Output the [x, y] coordinate of the center of the cell containing the given text.  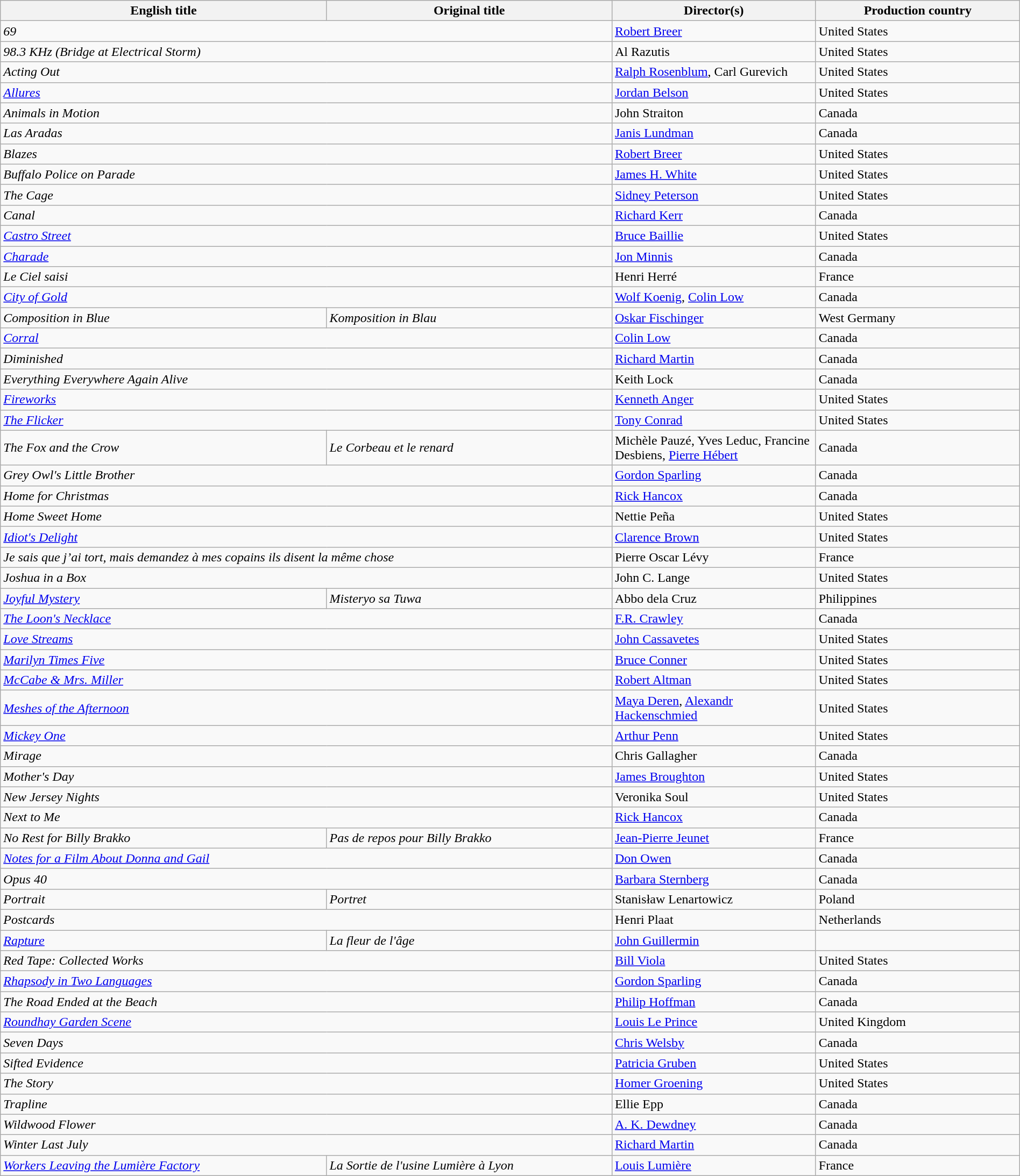
Home Sweet Home [307, 516]
James Broughton [713, 776]
Richard Kerr [713, 215]
Barbara Sternberg [713, 879]
Veronika Soul [713, 797]
Wolf Koenig, Colin Low [713, 297]
Henri Herré [713, 277]
John Guillermin [713, 940]
98.3 KHz (Bridge at Electrical Storm) [307, 52]
Al Razutis [713, 52]
Philippines [918, 598]
Portret [469, 899]
Opus 40 [307, 879]
Rhapsody in Two Languages [307, 981]
Trapline [307, 1104]
Maya Deren, Alexandr Hackenschmied [713, 708]
Mirage [307, 756]
No Rest for Billy Brakko [164, 838]
Seven Days [307, 1043]
Jean-Pierre Jeunet [713, 838]
West Germany [918, 318]
Pas de repos pour Billy Brakko [469, 838]
Homer Groening [713, 1084]
Colin Low [713, 338]
John Cassavetes [713, 639]
La fleur de l'âge [469, 940]
A. K. Dewdney [713, 1124]
John C. Lange [713, 578]
Ralph Rosenblum, Carl Gurevich [713, 72]
Composition in Blue [164, 318]
The Loon's Necklace [307, 619]
Red Tape: Collected Works [307, 961]
Le Ciel saisi [307, 277]
69 [307, 31]
Production country [918, 11]
Las Aradas [307, 133]
Joyful Mystery [164, 598]
Janis Lundman [713, 133]
Komposition in Blau [469, 318]
Rapture [164, 940]
Winter Last July [307, 1145]
F.R. Crawley [713, 619]
Bruce Conner [713, 660]
Mickey One [307, 736]
Canal [307, 215]
Chris Welsby [713, 1043]
Nettie Peña [713, 516]
Patricia Gruben [713, 1063]
Original title [469, 11]
Poland [918, 899]
Philip Hoffman [713, 1002]
English title [164, 11]
Clarence Brown [713, 537]
Je sais que j’ai tort, mais demandez à mes copains ils disent la même chose [307, 557]
Arthur Penn [713, 736]
Louis Le Prince [713, 1022]
Joshua in a Box [307, 578]
Meshes of the Afternoon [307, 708]
Robert Altman [713, 680]
The Road Ended at the Beach [307, 1002]
Sifted Evidence [307, 1063]
Netherlands [918, 920]
Oskar Fischinger [713, 318]
The Flicker [307, 420]
McCabe & Mrs. Miller [307, 680]
Director(s) [713, 11]
United Kingdom [918, 1022]
New Jersey Nights [307, 797]
Idiot's Delight [307, 537]
Notes for a Film About Donna and Gail [307, 858]
Kenneth Anger [713, 400]
La Sortie de l'usine Lumière à Lyon [469, 1165]
Allures [307, 92]
Abbo dela Cruz [713, 598]
Animals in Motion [307, 113]
Misteryo sa Tuwa [469, 598]
Everything Everywhere Again Alive [307, 379]
James H. White [713, 174]
Love Streams [307, 639]
Home for Christmas [307, 496]
Roundhay Garden Scene [307, 1022]
Chris Gallagher [713, 756]
Next to Me [307, 817]
City of Gold [307, 297]
Pierre Oscar Lévy [713, 557]
Le Corbeau et le renard [469, 447]
Acting Out [307, 72]
The Cage [307, 195]
Diminished [307, 359]
Portrait [164, 899]
Postcards [307, 920]
Workers Leaving the Lumière Factory [164, 1165]
Michèle Pauzé, Yves Leduc, Francine Desbiens, Pierre Hébert [713, 447]
Ellie Epp [713, 1104]
Stanisław Lenartowicz [713, 899]
John Straiton [713, 113]
Mother's Day [307, 776]
Bruce Baillie [713, 236]
Buffalo Police on Parade [307, 174]
Jordan Belson [713, 92]
Charade [307, 256]
Marilyn Times Five [307, 660]
Tony Conrad [713, 420]
Louis Lumière [713, 1165]
The Story [307, 1084]
Henri Plaat [713, 920]
Bill Viola [713, 961]
Don Owen [713, 858]
Blazes [307, 154]
Sidney Peterson [713, 195]
The Fox and the Crow [164, 447]
Fireworks [307, 400]
Keith Lock [713, 379]
Grey Owl's Little Brother [307, 475]
Wildwood Flower [307, 1124]
Castro Street [307, 236]
Jon Minnis [713, 256]
Corral [307, 338]
